Provide the (x, y) coordinate of the cell's center where the given text is located.  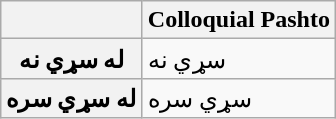
سړي سره (238, 98)
سړي نه (238, 59)
Colloquial Pashto (238, 20)
له سړي سره (72, 98)
له سړي نه (72, 59)
